Find where the given text appears and provide that cell's center as [X, Y] coordinate. 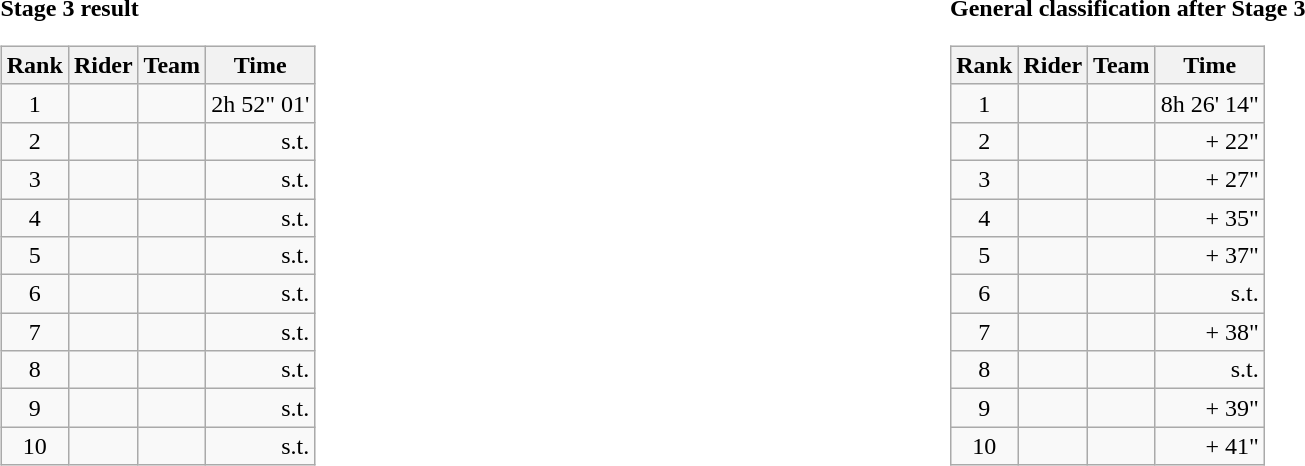
+ 41" [1210, 446]
+ 35" [1210, 217]
+ 37" [1210, 256]
+ 39" [1210, 408]
+ 22" [1210, 141]
2h 52" 01' [260, 103]
+ 27" [1210, 179]
8h 26' 14" [1210, 103]
+ 38" [1210, 332]
